Extract the (X, Y) coordinate from the center of the cell holding the provided text.  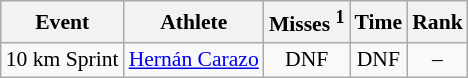
Time (379, 22)
Athlete (194, 22)
– (438, 60)
10 km Sprint (62, 60)
Misses 1 (307, 22)
Hernán Carazo (194, 60)
Rank (438, 22)
Event (62, 22)
